From the cell containing the given text, extract its center point as (X, Y) coordinate. 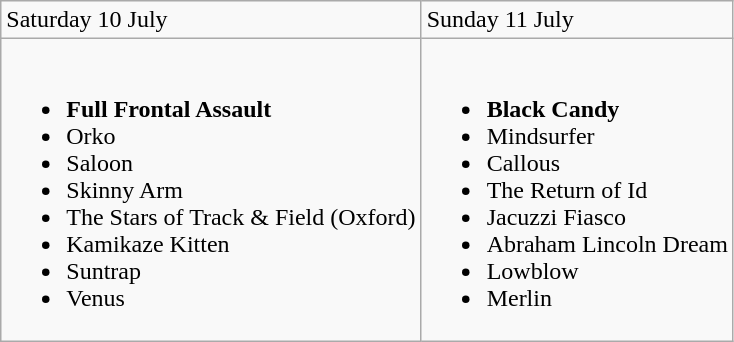
Saturday 10 July (211, 20)
Full Frontal AssaultOrkoSaloonSkinny ArmThe Stars of Track & Field (Oxford)Kamikaze KittenSuntrapVenus (211, 190)
Black CandyMindsurferCallousThe Return of IdJacuzzi FiascoAbraham Lincoln DreamLowblowMerlin (577, 190)
Sunday 11 July (577, 20)
